Capture the cell that displays the provided text and extract its (X, Y) central coordinate. 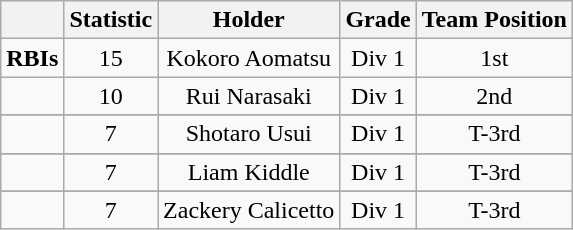
15 (111, 58)
Zackery Calicetto (249, 210)
Liam Kiddle (249, 172)
Rui Narasaki (249, 96)
Holder (249, 20)
RBIs (32, 58)
Grade (378, 20)
1st (494, 58)
Shotaro Usui (249, 134)
2nd (494, 96)
10 (111, 96)
Kokoro Aomatsu (249, 58)
Team Position (494, 20)
Statistic (111, 20)
